Scan for the cell matching the given text and deliver its [x, y] coordinate at center. 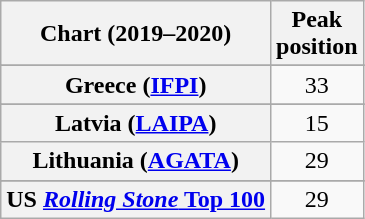
15 [317, 123]
Greece (IFPI) [136, 85]
Lithuania (AGATA) [136, 161]
33 [317, 85]
Chart (2019–2020) [136, 34]
Latvia (LAIPA) [136, 123]
Peakposition [317, 34]
US Rolling Stone Top 100 [136, 199]
